Find where the given text appears and provide that cell's center as [x, y] coordinate. 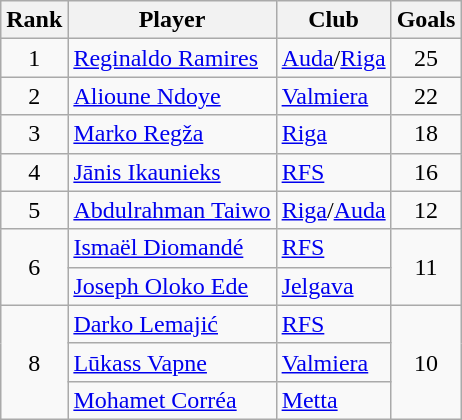
Metta [334, 400]
2 [34, 96]
Club [334, 20]
16 [426, 172]
Riga [334, 134]
Auda/Riga [334, 58]
Jelgava [334, 286]
4 [34, 172]
22 [426, 96]
18 [426, 134]
Joseph Oloko Ede [172, 286]
Goals [426, 20]
Rank [34, 20]
6 [34, 267]
Reginaldo Ramires [172, 58]
1 [34, 58]
Player [172, 20]
Mohamet Corréa [172, 400]
Riga/Auda [334, 210]
Marko Regža [172, 134]
8 [34, 362]
Ismaël Diomandé [172, 248]
25 [426, 58]
Abdulrahman Taiwo [172, 210]
5 [34, 210]
11 [426, 267]
3 [34, 134]
Lūkass Vapne [172, 362]
Darko Lemajić [172, 324]
12 [426, 210]
10 [426, 362]
Alioune Ndoye [172, 96]
Jānis Ikaunieks [172, 172]
